Detect which cell encompasses the target text, then output its (x, y) center coordinate. 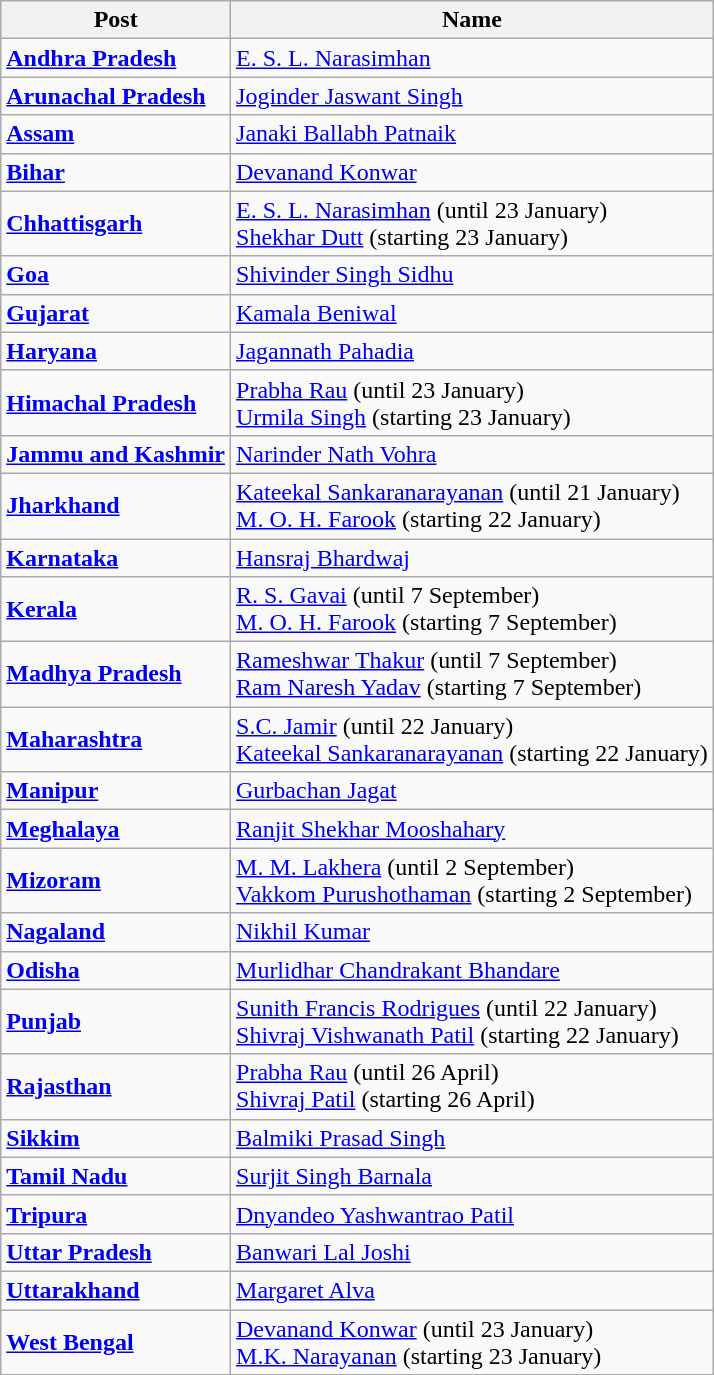
Devanand Konwar (until 23 January)M.K. Narayanan (starting 23 January) (472, 1342)
Post (116, 20)
Jagannath Pahadia (472, 351)
M. M. Lakhera (until 2 September)Vakkom Purushothaman (starting 2 September) (472, 880)
Ranjit Shekhar Mooshahary (472, 829)
Jammu and Kashmir (116, 454)
Rajasthan (116, 1086)
Maharashtra (116, 740)
Sunith Francis Rodrigues (until 22 January)Shivraj Vishwanath Patil (starting 22 January) (472, 1022)
Chhattisgarh (116, 224)
Gujarat (116, 313)
Devanand Konwar (472, 172)
Balmiki Prasad Singh (472, 1138)
Dnyandeo Yashwantrao Patil (472, 1214)
Nikhil Kumar (472, 932)
Surjit Singh Barnala (472, 1176)
Haryana (116, 351)
Madhya Pradesh (116, 674)
Assam (116, 134)
Tamil Nadu (116, 1176)
Murlidhar Chandrakant Bhandare (472, 970)
Meghalaya (116, 829)
E. S. L. Narasimhan (until 23 January)Shekhar Dutt (starting 23 January) (472, 224)
Andhra Pradesh (116, 58)
Arunachal Pradesh (116, 96)
E. S. L. Narasimhan (472, 58)
Punjab (116, 1022)
Jharkhand (116, 506)
Sikkim (116, 1138)
Narinder Nath Vohra (472, 454)
Uttarakhand (116, 1290)
Banwari Lal Joshi (472, 1252)
Goa (116, 275)
Kamala Beniwal (472, 313)
Hansraj Bhardwaj (472, 557)
Joginder Jaswant Singh (472, 96)
Kateekal Sankaranarayanan (until 21 January)M. O. H. Farook (starting 22 January) (472, 506)
Kerala (116, 610)
Shivinder Singh Sidhu (472, 275)
R. S. Gavai (until 7 September)M. O. H. Farook (starting 7 September) (472, 610)
Tripura (116, 1214)
West Bengal (116, 1342)
Janaki Ballabh Patnaik (472, 134)
Rameshwar Thakur (until 7 September)Ram Naresh Yadav (starting 7 September) (472, 674)
Uttar Pradesh (116, 1252)
S.C. Jamir (until 22 January)Kateekal Sankaranarayanan (starting 22 January) (472, 740)
Name (472, 20)
Mizoram (116, 880)
Prabha Rau (until 23 January)Urmila Singh (starting 23 January) (472, 402)
Prabha Rau (until 26 April)Shivraj Patil (starting 26 April) (472, 1086)
Karnataka (116, 557)
Manipur (116, 791)
Bihar (116, 172)
Margaret Alva (472, 1290)
Nagaland (116, 932)
Odisha (116, 970)
Gurbachan Jagat (472, 791)
Himachal Pradesh (116, 402)
